From the cell containing the given text, extract its center point as (X, Y) coordinate. 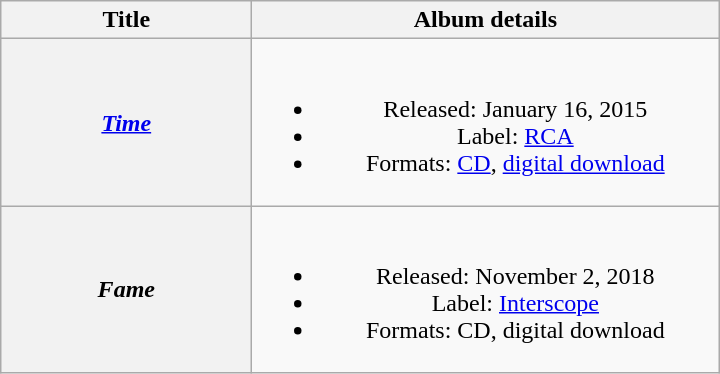
Title (126, 20)
Fame (126, 290)
Released: November 2, 2018Label: InterscopeFormats: CD, digital download (486, 290)
Released: January 16, 2015Label: RCAFormats: CD, digital download (486, 122)
Time (126, 122)
Album details (486, 20)
